Return the [x, y] coordinate for the center point of the cell that contains the specified text.  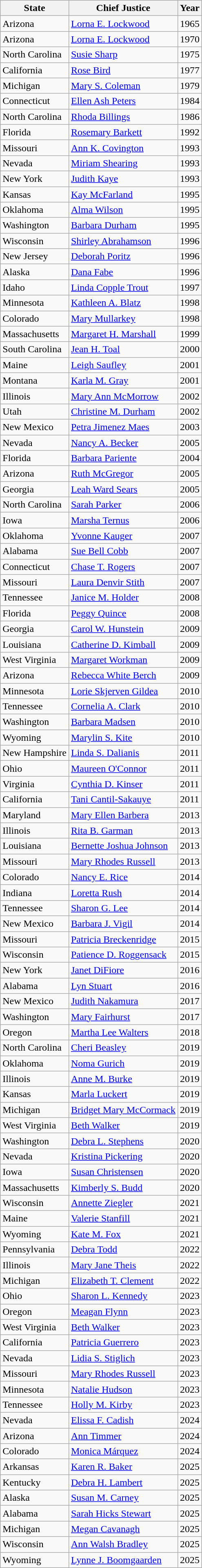
Montana [35, 380]
New Jersey [35, 256]
Leigh Saufley [123, 365]
Karla M. Gray [123, 380]
Linda Copple Trout [123, 287]
Anne M. Burke [123, 1079]
Year [189, 8]
Kentucky [35, 1482]
Annette Ziegler [123, 1203]
Alma Wilson [123, 210]
Janet DiFiore [123, 970]
Kimberly S. Budd [123, 1188]
Mary Mullarkey [123, 318]
Cornelia A. Clark [123, 707]
Margaret Workman [123, 660]
Monica Márquez [123, 1451]
Meagan Flynn [123, 1312]
Mary S. Coleman [123, 86]
Patricia Breckenridge [123, 939]
Ellen Ash Peters [123, 101]
Nancy A. Becker [123, 442]
Rita B. Garman [123, 830]
Sarah Hicks Stewart [123, 1513]
Kristina Pickering [123, 1156]
Valerie Stanfill [123, 1219]
South Carolina [35, 349]
Elissa F. Cadish [123, 1420]
Debra Todd [123, 1250]
Noma Gurich [123, 1063]
Catherine D. Kimball [123, 644]
Sharon G. Lee [123, 908]
Patience D. Roggensack [123, 955]
Linda S. Dalianis [123, 753]
Rosemary Barkett [123, 132]
Lynne J. Boomgaarden [123, 1560]
Ruth McGregor [123, 474]
1970 [189, 39]
1977 [189, 70]
Deborah Poritz [123, 256]
Pennsylvania [35, 1250]
Mary Ann McMorrow [123, 396]
Susie Sharp [123, 55]
1999 [189, 334]
Utah [35, 411]
Holly M. Kirby [123, 1405]
Susan Christensen [123, 1172]
Barbara J. Vigil [123, 923]
Janice M. Holder [123, 598]
Debra H. Lambert [123, 1482]
Patricia Guerrero [123, 1343]
Barbara Pariente [123, 458]
Marylin S. Kite [123, 738]
Maryland [35, 815]
2000 [189, 349]
Lorie Skjerven Gildea [123, 691]
Elizabeth T. Clement [123, 1281]
Arkansas [35, 1467]
1979 [189, 86]
2004 [189, 458]
Petra Jimenez Maes [123, 427]
Loretta Rush [123, 892]
Leah Ward Sears [123, 489]
Kathleen A. Blatz [123, 303]
Ann Timmer [123, 1435]
Mary Jane Theis [123, 1265]
Rebecca White Berch [123, 675]
Marla Luckert [123, 1094]
Tani Cantil-Sakauye [123, 799]
Cheri Beasley [123, 1048]
Barbara Madsen [123, 722]
Lyn Stuart [123, 986]
Indiana [35, 892]
Rose Bird [123, 70]
Mary Ellen Barbera [123, 815]
Susan M. Carney [123, 1498]
Barbara Durham [123, 225]
2018 [189, 1032]
1992 [189, 132]
Sue Bell Cobb [123, 551]
Marsha Ternus [123, 520]
1984 [189, 101]
Miriam Shearing [123, 163]
Christine M. Durham [123, 411]
Ann Walsh Bradley [123, 1544]
Chase T. Rogers [123, 567]
Idaho [35, 287]
Megan Cavanagh [123, 1529]
Sharon L. Kennedy [123, 1296]
Carol W. Hunstein [123, 629]
1965 [189, 24]
Debra L. Stephens [123, 1141]
State [35, 8]
Maureen O'Connor [123, 769]
Judith Kaye [123, 179]
Kay McFarland [123, 194]
Yvonne Kauger [123, 536]
Rhoda Billings [123, 117]
Martha Lee Walters [123, 1032]
Ann K. Covington [123, 148]
Chief Justice [123, 8]
Laura Denvir Stith [123, 582]
2003 [189, 427]
1975 [189, 55]
Sarah Parker [123, 505]
Cynthia D. Kinser [123, 784]
Margaret H. Marshall [123, 334]
Nancy E. Rice [123, 877]
Dana Fabe [123, 272]
Judith Nakamura [123, 1001]
Lidia S. Stiglich [123, 1358]
Mary Fairhurst [123, 1017]
New Hampshire [35, 753]
Bridget Mary McCormack [123, 1110]
Shirley Abrahamson [123, 241]
1997 [189, 287]
Virginia [35, 784]
Karen R. Baker [123, 1467]
Bernette Joshua Johnson [123, 846]
Peggy Quince [123, 613]
Jean H. Toal [123, 349]
Natalie Hudson [123, 1389]
Kate M. Fox [123, 1234]
1986 [189, 117]
